Find where the given text appears and provide that cell's center as [x, y] coordinate. 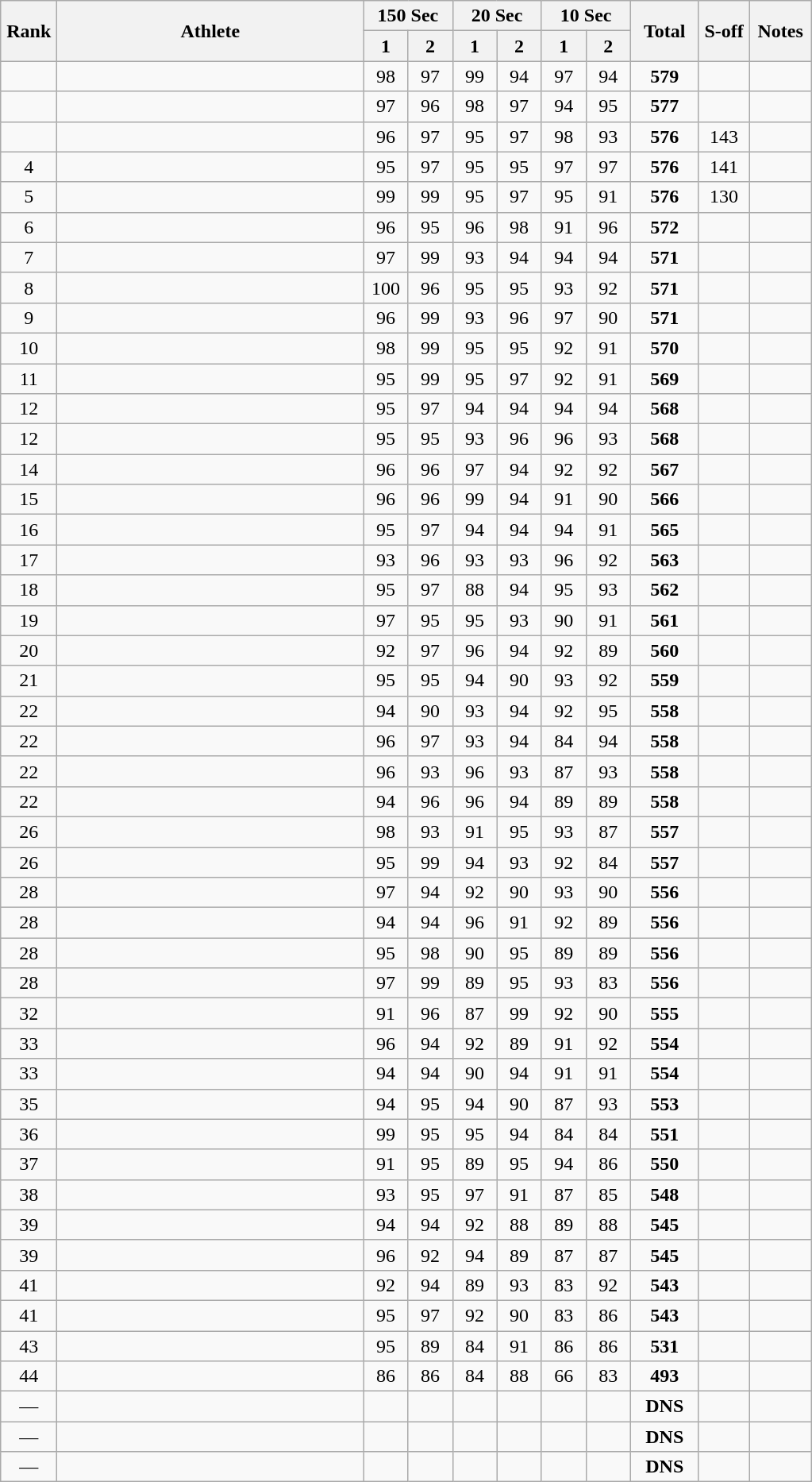
141 [724, 167]
20 [29, 650]
11 [29, 379]
143 [724, 137]
563 [664, 560]
555 [664, 1013]
561 [664, 620]
567 [664, 469]
7 [29, 257]
548 [664, 1194]
37 [29, 1164]
18 [29, 590]
130 [724, 197]
35 [29, 1104]
Athlete [210, 31]
S-off [724, 31]
553 [664, 1104]
Total [664, 31]
569 [664, 379]
43 [29, 1346]
9 [29, 318]
8 [29, 288]
100 [386, 288]
570 [664, 348]
5 [29, 197]
44 [29, 1376]
550 [664, 1164]
32 [29, 1013]
17 [29, 560]
572 [664, 227]
36 [29, 1134]
577 [664, 106]
6 [29, 227]
15 [29, 500]
Notes [781, 31]
85 [608, 1194]
20 Sec [497, 16]
150 Sec [408, 16]
21 [29, 681]
551 [664, 1134]
4 [29, 167]
560 [664, 650]
493 [664, 1376]
10 Sec [586, 16]
19 [29, 620]
Rank [29, 31]
579 [664, 76]
16 [29, 530]
566 [664, 500]
559 [664, 681]
531 [664, 1346]
10 [29, 348]
562 [664, 590]
14 [29, 469]
66 [564, 1376]
38 [29, 1194]
565 [664, 530]
